Extract the [X, Y] coordinate from the center of the cell holding the provided text.  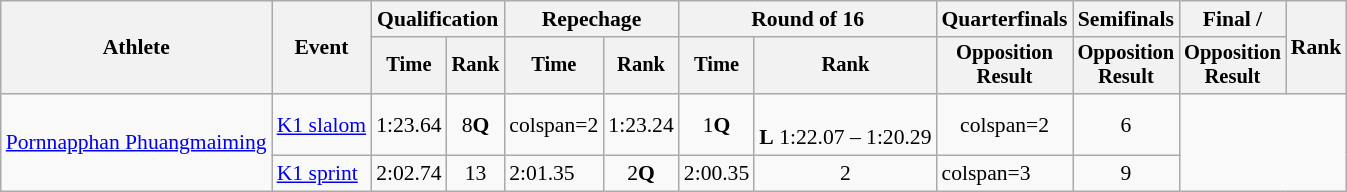
9 [1126, 174]
K1 slalom [322, 124]
1:23.24 [640, 124]
1Q [716, 124]
1:23.64 [408, 124]
Qualification [438, 19]
Quarterfinals [1005, 19]
13 [476, 174]
2:01.35 [554, 174]
2:00.35 [716, 174]
K1 sprint [322, 174]
2:02.74 [408, 174]
Event [322, 48]
Round of 16 [808, 19]
Pornnapphan Phuangmaiming [136, 142]
Repechage [592, 19]
L 1:22.07 – 1:20.29 [845, 124]
colspan=3 [1005, 174]
2Q [640, 174]
2 [845, 174]
Final / [1232, 19]
Semifinals [1126, 19]
6 [1126, 124]
8Q [476, 124]
Athlete [136, 48]
